Extract the (X, Y) coordinate from the center of the cell holding the provided text.  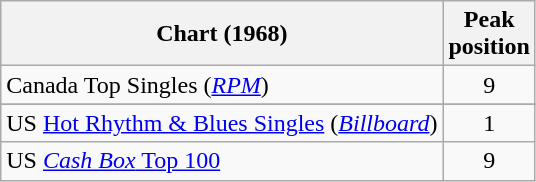
1 (489, 123)
Peakposition (489, 34)
Canada Top Singles (RPM) (222, 85)
US Cash Box Top 100 (222, 161)
Chart (1968) (222, 34)
US Hot Rhythm & Blues Singles (Billboard) (222, 123)
